Determine the [x, y] coordinate at the center of the cell enclosing the given text.  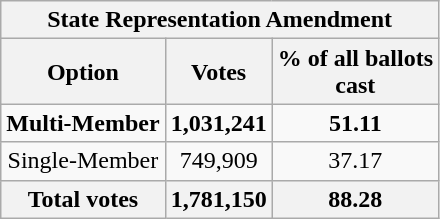
Total votes [83, 199]
Multi-Member [83, 123]
Single-Member [83, 161]
1,781,150 [218, 199]
Option [83, 72]
State Representation Amendment [220, 20]
Votes [218, 72]
51.11 [355, 123]
749,909 [218, 161]
37.17 [355, 161]
% of all ballotscast [355, 72]
88.28 [355, 199]
1,031,241 [218, 123]
